Search for the cell housing the specified text and yield its (x, y) center coordinate. 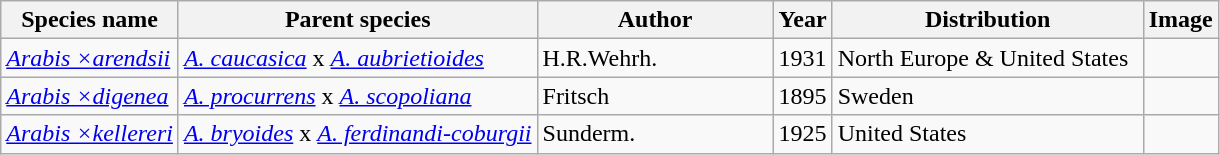
Image (1180, 20)
Arabis ×kellereri (90, 134)
Fritsch (655, 96)
1925 (802, 134)
Arabis ×digenea (90, 96)
Parent species (358, 20)
United States (988, 134)
A. procurrens x A. scopoliana (358, 96)
Distribution (988, 20)
A. caucasica x A. aubrietioides (358, 58)
Year (802, 20)
Sunderm. (655, 134)
Species name (90, 20)
H.R.Wehrh. (655, 58)
North Europe & United States (988, 58)
1931 (802, 58)
Author (655, 20)
Sweden (988, 96)
Arabis ×arendsii (90, 58)
A. bryoides x A. ferdinandi-coburgii (358, 134)
1895 (802, 96)
